Output the (X, Y) coordinate of the center of the cell containing the given text.  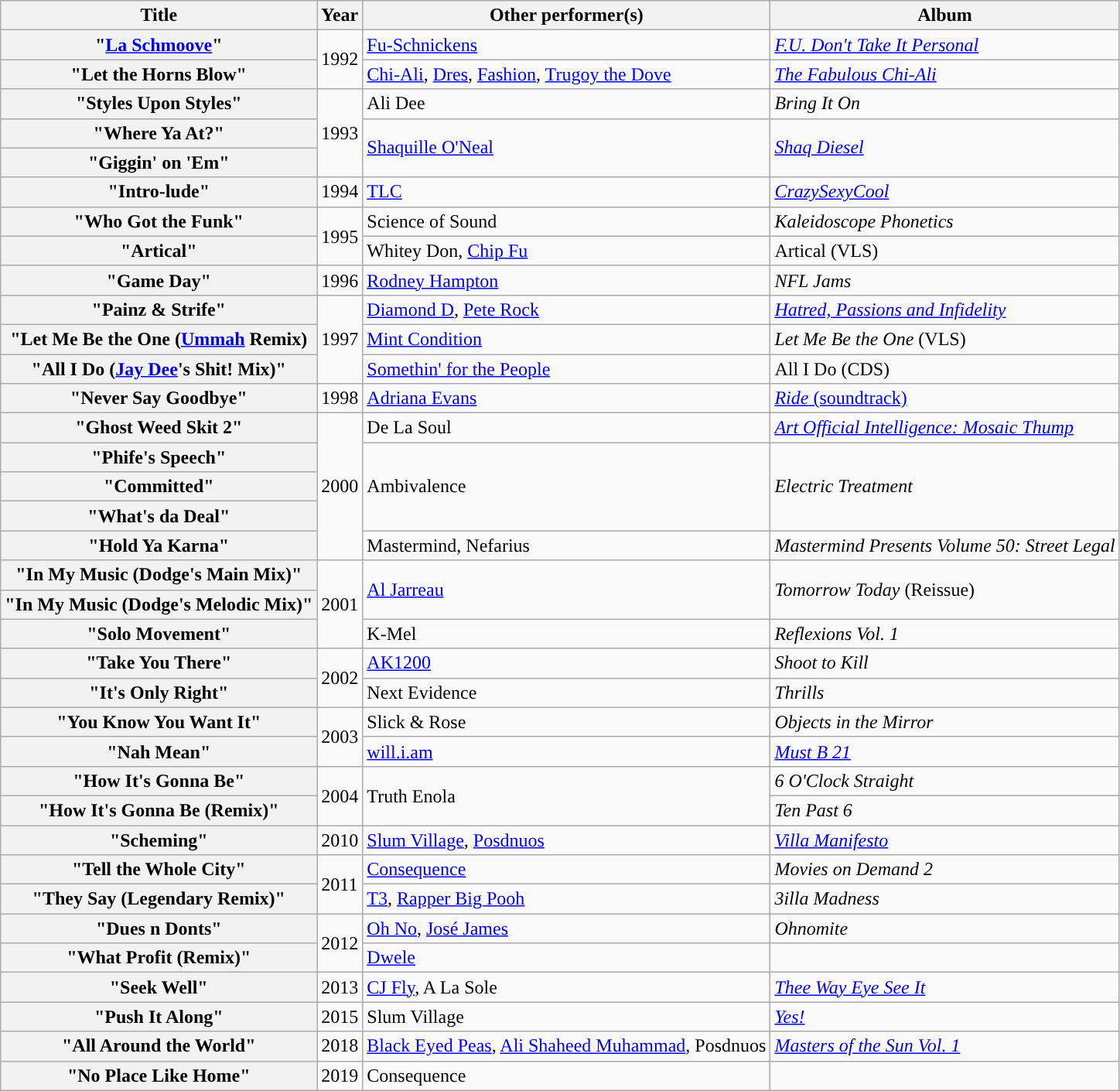
De La Soul (566, 428)
Slick & Rose (566, 722)
Let Me Be the One (VLS) (945, 339)
Artical (VLS) (945, 251)
1998 (340, 398)
"Styles Upon Styles" (159, 104)
Rodney Hampton (566, 280)
Ride (soundtrack) (945, 398)
Bring It On (945, 104)
Slum Village, Posdnuos (566, 840)
"What's da Deal" (159, 516)
Next Evidence (566, 693)
1996 (340, 280)
Movies on Demand 2 (945, 870)
"La Schmoove" (159, 45)
2004 (340, 795)
Thrills (945, 693)
"Intro-lude" (159, 192)
Shoot to Kill (945, 663)
2018 (340, 1046)
CJ Fly, A La Sole (566, 987)
"Take You There" (159, 663)
Mint Condition (566, 339)
"Dues n Donts" (159, 929)
3illa Madness (945, 899)
Album (945, 15)
"How It's Gonna Be" (159, 781)
Ali Dee (566, 104)
1992 (340, 60)
"In My Music (Dodge's Main Mix)" (159, 575)
Thee Way Eye See It (945, 987)
Science of Sound (566, 221)
Objects in the Mirror (945, 722)
Must B 21 (945, 751)
"Artical" (159, 251)
Ten Past 6 (945, 810)
2012 (340, 943)
"Ghost Weed Skit 2" (159, 428)
Chi-Ali, Dres, Fashion, Trugoy the Dove (566, 74)
"Solo Movement" (159, 634)
"Who Got the Funk" (159, 221)
The Fabulous Chi-Ali (945, 74)
"You Know You Want It" (159, 722)
Kaleidoscope Phonetics (945, 221)
"Let Me Be the One (Ummah Remix) (159, 339)
1994 (340, 192)
NFL Jams (945, 280)
"Never Say Goodbye" (159, 398)
Oh No, José James (566, 929)
"Hold Ya Karna" (159, 545)
will.i.am (566, 751)
2002 (340, 678)
CrazySexyCool (945, 192)
Hatred, Passions and Infidelity (945, 310)
T3, Rapper Big Pooh (566, 899)
"In My Music (Dodge's Melodic Mix)" (159, 604)
"They Say (Legendary Remix)" (159, 899)
F.U. Don't Take It Personal (945, 45)
"Tell the Whole City" (159, 870)
Fu-Schnickens (566, 45)
"Phife's Speech" (159, 457)
1993 (340, 133)
AK1200 (566, 663)
1997 (340, 339)
2011 (340, 884)
All I Do (CDS) (945, 369)
"Committed" (159, 487)
Black Eyed Peas, Ali Shaheed Muhammad, Posdnuos (566, 1046)
"No Place Like Home" (159, 1076)
Slum Village (566, 1017)
2019 (340, 1076)
2001 (340, 604)
Al Jarreau (566, 590)
Title (159, 15)
6 O'Clock Straight (945, 781)
Adriana Evans (566, 398)
"Where Ya At?" (159, 133)
2015 (340, 1017)
2010 (340, 840)
Shaq Diesel (945, 148)
1995 (340, 236)
Mastermind, Nefarius (566, 545)
Truth Enola (566, 795)
"Painz & Strife" (159, 310)
"Let the Horns Blow" (159, 74)
"How It's Gonna Be (Remix)" (159, 810)
"Push It Along" (159, 1017)
"Scheming" (159, 840)
Ambivalence (566, 487)
2013 (340, 987)
Year (340, 15)
"It's Only Right" (159, 693)
Yes! (945, 1017)
Whitey Don, Chip Fu (566, 251)
K-Mel (566, 634)
"Nah Mean" (159, 751)
Villa Manifesto (945, 840)
Tomorrow Today (Reissue) (945, 590)
Ohnomite (945, 929)
"All I Do (Jay Dee's Shit! Mix)" (159, 369)
Masters of the Sun Vol. 1 (945, 1046)
"Giggin' on 'Em" (159, 162)
"Seek Well" (159, 987)
Diamond D, Pete Rock (566, 310)
Reflexions Vol. 1 (945, 634)
Dwele (566, 958)
"Game Day" (159, 280)
Other performer(s) (566, 15)
TLC (566, 192)
Shaquille O'Neal (566, 148)
2003 (340, 737)
Somethin' for the People (566, 369)
"All Around the World" (159, 1046)
Mastermind Presents Volume 50: Street Legal (945, 545)
Electric Treatment (945, 487)
"What Profit (Remix)" (159, 958)
Art Official Intelligence: Mosaic Thump (945, 428)
2000 (340, 487)
